Search for the cell housing the specified text and yield its [x, y] center coordinate. 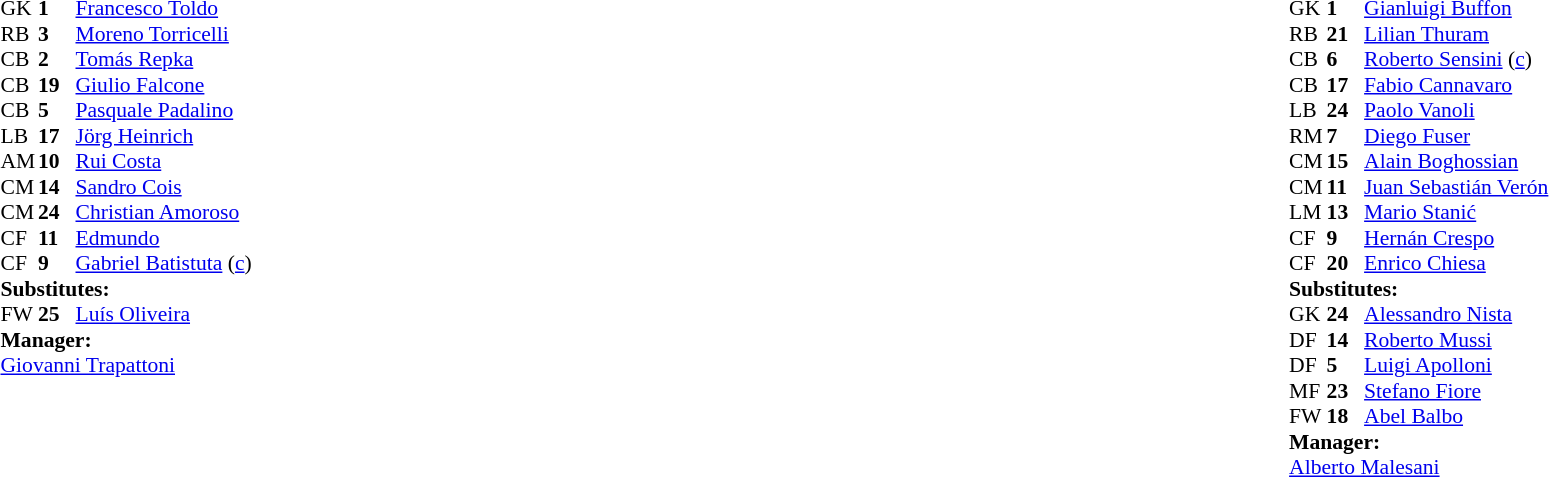
13 [1346, 213]
Alain Boghossian [1456, 161]
Roberto Mussi [1456, 340]
Tomás Repka [164, 59]
Fabio Cannavaro [1456, 85]
Edmundo [164, 238]
Giovanni Trapattoni [126, 365]
Diego Fuser [1456, 136]
10 [57, 161]
3 [57, 34]
18 [1346, 417]
Alessandro Nista [1456, 315]
23 [1346, 391]
Moreno Torricelli [164, 34]
6 [1346, 59]
19 [57, 85]
15 [1346, 161]
Abel Balbo [1456, 417]
Luís Oliveira [164, 315]
Jörg Heinrich [164, 136]
2 [57, 59]
Paolo Vanoli [1456, 111]
RM [1308, 136]
Luigi Apolloni [1456, 365]
Christian Amoroso [164, 213]
Pasquale Padalino [164, 111]
Mario Stanić [1456, 213]
LM [1308, 213]
Lilian Thuram [1456, 34]
20 [1346, 263]
Enrico Chiesa [1456, 263]
25 [57, 315]
AM [19, 161]
GK [1308, 315]
Sandro Cois [164, 187]
21 [1346, 34]
Gabriel Batistuta (c) [164, 263]
Roberto Sensini (c) [1456, 59]
Juan Sebastián Verón [1456, 187]
7 [1346, 136]
Hernán Crespo [1456, 238]
Stefano Fiore [1456, 391]
Giulio Falcone [164, 85]
MF [1308, 391]
Rui Costa [164, 161]
